Detect which cell encompasses the target text, then output its [X, Y] center coordinate. 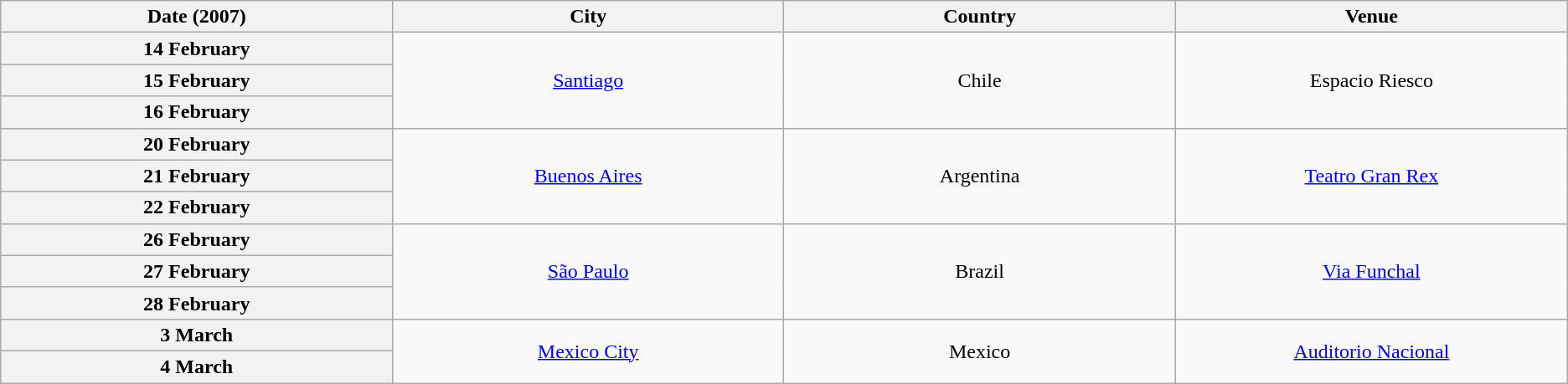
3 March [197, 335]
26 February [197, 239]
Date (2007) [197, 17]
Espacio Riesco [1372, 80]
14 February [197, 49]
15 February [197, 80]
Auditorio Nacional [1372, 351]
São Paulo [588, 271]
28 February [197, 303]
Brazil [980, 271]
16 February [197, 112]
Mexico [980, 351]
Teatro Gran Rex [1372, 176]
Buenos Aires [588, 176]
City [588, 17]
22 February [197, 207]
27 February [197, 271]
21 February [197, 176]
Santiago [588, 80]
Country [980, 17]
20 February [197, 144]
Mexico City [588, 351]
Via Funchal [1372, 271]
Venue [1372, 17]
Argentina [980, 176]
4 March [197, 366]
Chile [980, 80]
